Identify which cell holds the provided text, then report its [x, y] central coordinate. 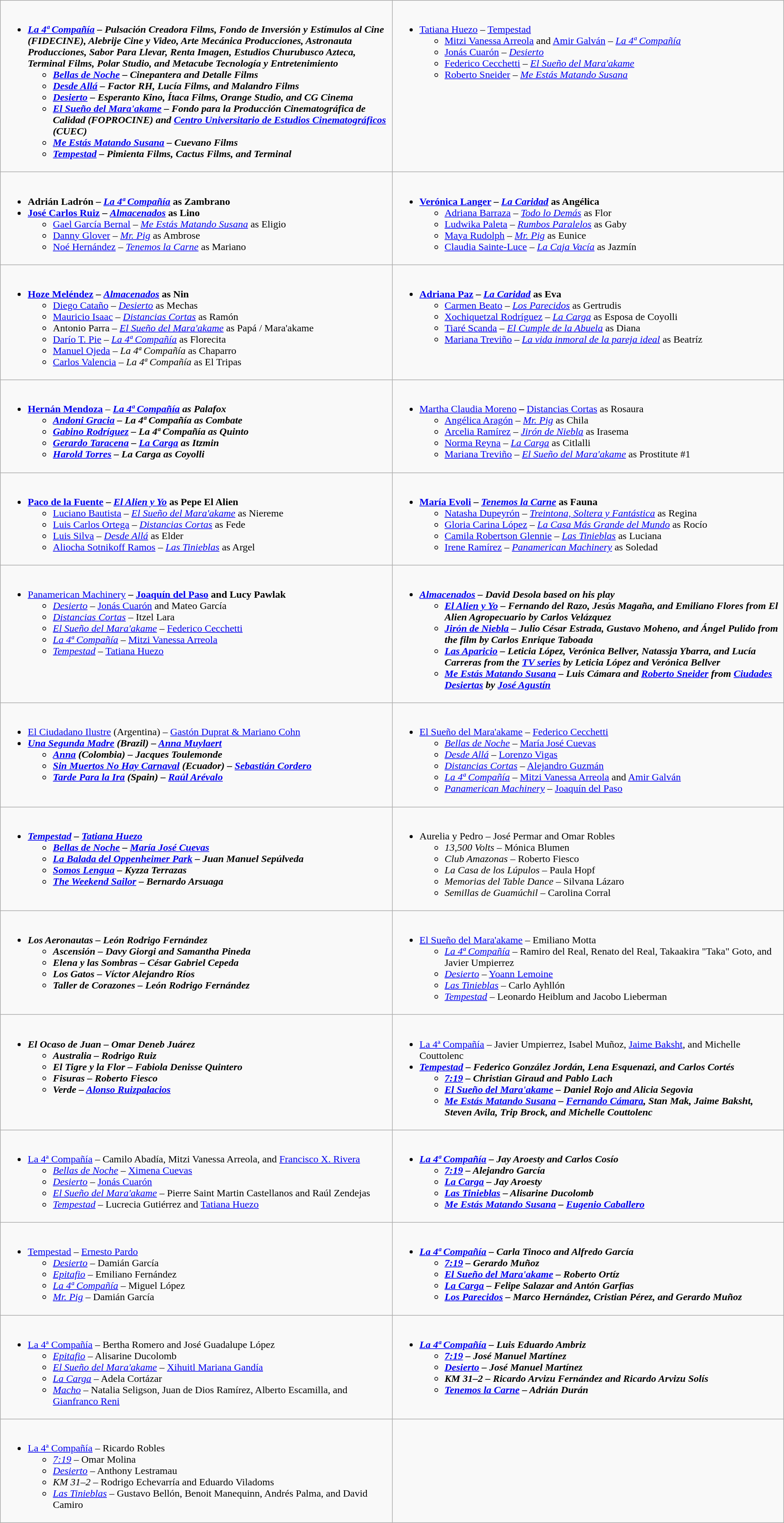
Tempestad – Ernesto PardoDesierto – Damián GarcíaEpitafio – Emiliano FernándezLa 4ª Compañía – Miguel LópezMr. Pig – Damián García [196, 1268]
